Extract the (x, y) coordinate from the center of the cell holding the provided text.  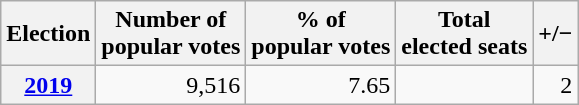
+/− (556, 34)
2 (556, 85)
Number ofpopular votes (171, 34)
2019 (48, 85)
7.65 (321, 85)
Election (48, 34)
9,516 (171, 85)
% ofpopular votes (321, 34)
Totalelected seats (464, 34)
